Scan for the cell matching the given text and deliver its [x, y] coordinate at center. 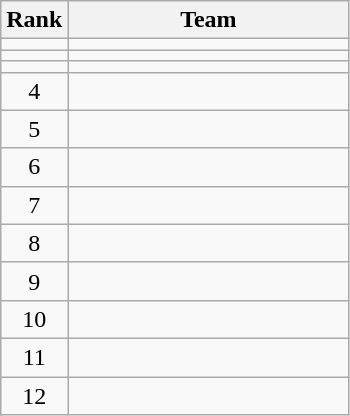
6 [34, 167]
Rank [34, 20]
12 [34, 395]
5 [34, 129]
10 [34, 319]
Team [208, 20]
8 [34, 243]
7 [34, 205]
11 [34, 357]
4 [34, 91]
9 [34, 281]
